Pinpoint the cell where the given text exists, returning its [x, y] midpoint coordinate. 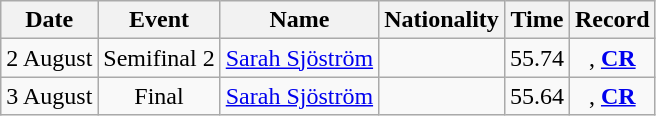
Name [299, 20]
55.74 [536, 58]
Nationality [442, 20]
Record [612, 20]
2 August [50, 58]
Final [159, 96]
Event [159, 20]
Date [50, 20]
55.64 [536, 96]
3 August [50, 96]
Time [536, 20]
Semifinal 2 [159, 58]
